Find where the given text appears and provide that cell's center as [x, y] coordinate. 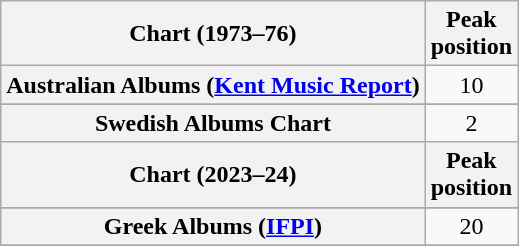
Australian Albums (Kent Music Report) [213, 85]
Chart (2023–24) [213, 174]
2 [471, 123]
Greek Albums (IFPI) [213, 226]
Chart (1973–76) [213, 34]
Swedish Albums Chart [213, 123]
20 [471, 226]
10 [471, 85]
